Extract the [X, Y] coordinate from the center of the cell holding the provided text.  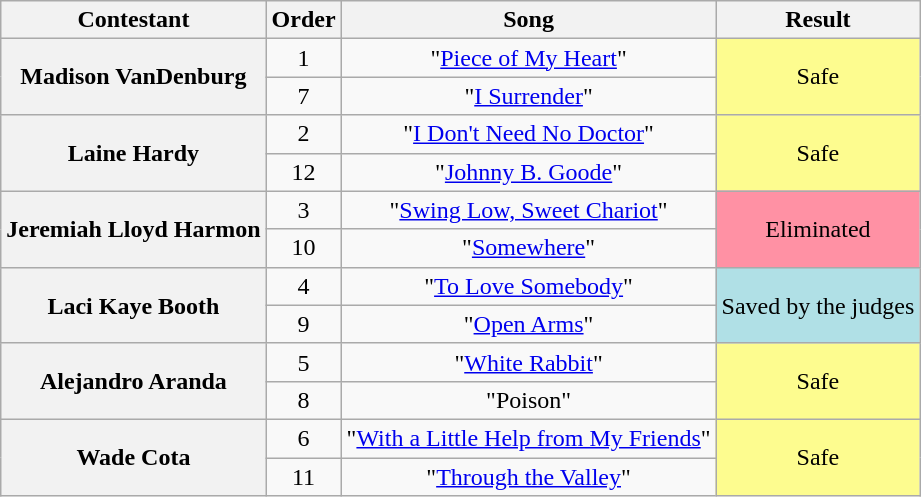
11 [304, 477]
5 [304, 362]
Wade Cota [134, 457]
"I Don't Need No Doctor" [528, 134]
6 [304, 438]
"Johnny B. Goode" [528, 172]
"Swing Low, Sweet Chariot" [528, 210]
8 [304, 400]
Song [528, 20]
"Piece of My Heart" [528, 58]
Laine Hardy [134, 153]
12 [304, 172]
4 [304, 286]
Laci Kaye Booth [134, 305]
Madison VanDenburg [134, 77]
"Open Arms" [528, 324]
Alejandro Aranda [134, 381]
"Through the Valley" [528, 477]
10 [304, 248]
Result [818, 20]
"With a Little Help from My Friends" [528, 438]
Saved by the judges [818, 305]
3 [304, 210]
"Poison" [528, 400]
"White Rabbit" [528, 362]
7 [304, 96]
Order [304, 20]
"To Love Somebody" [528, 286]
Contestant [134, 20]
Eliminated [818, 229]
9 [304, 324]
2 [304, 134]
"I Surrender" [528, 96]
"Somewhere" [528, 248]
Jeremiah Lloyd Harmon [134, 229]
1 [304, 58]
